Determine the (X, Y) coordinate at the center of the cell enclosing the given text.  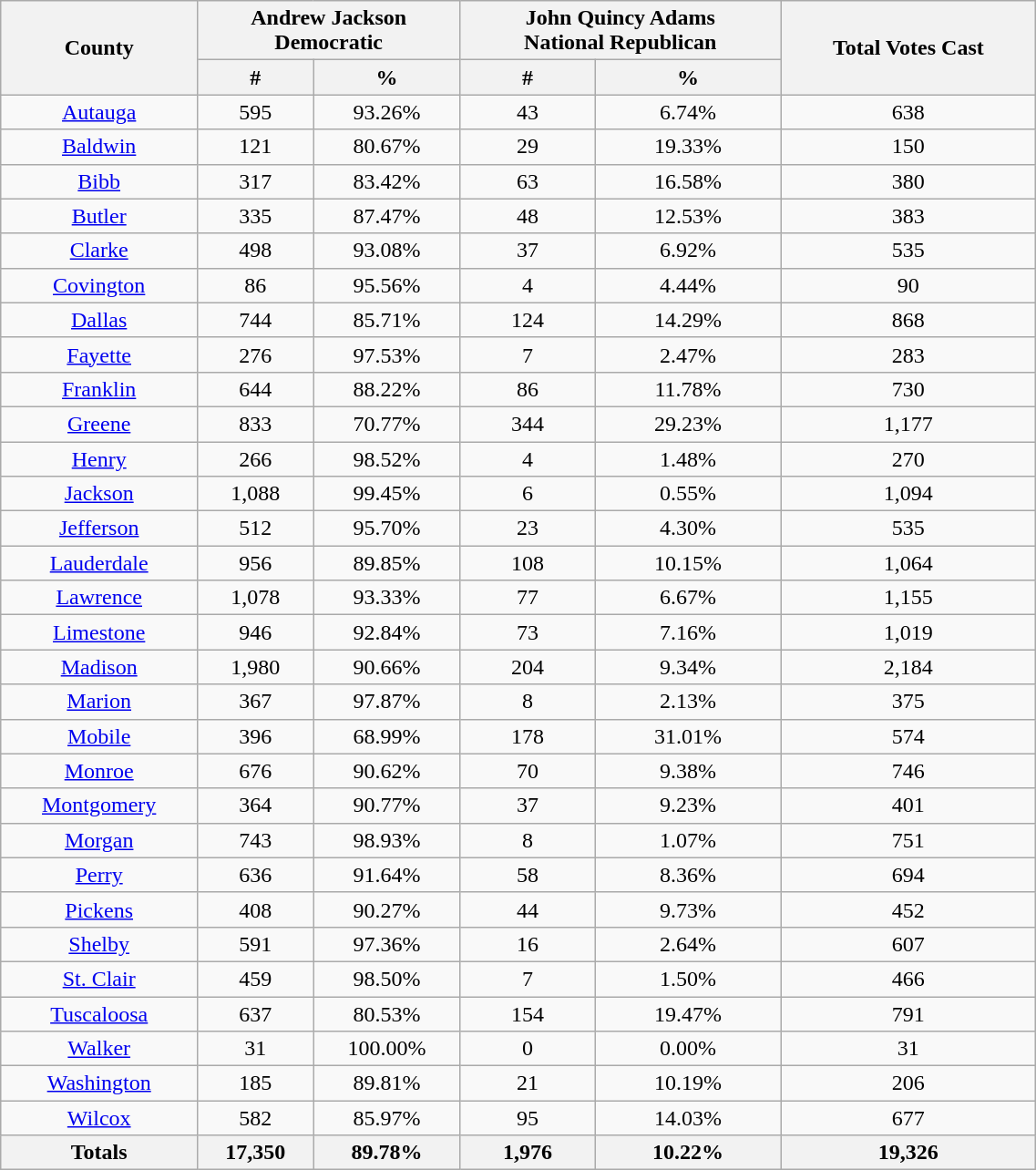
2.64% (687, 944)
1,088 (255, 494)
Morgan (99, 840)
512 (255, 529)
Monroe (99, 771)
595 (255, 112)
266 (255, 458)
2,184 (908, 667)
Madison (99, 667)
380 (908, 181)
344 (528, 424)
Clarke (99, 251)
396 (255, 736)
9.34% (687, 667)
154 (528, 1014)
2.47% (687, 354)
Covington (99, 285)
791 (908, 1014)
591 (255, 944)
1,980 (255, 667)
Perry (99, 875)
80.67% (386, 147)
124 (528, 320)
80.53% (386, 1014)
Lauderdale (99, 563)
121 (255, 147)
730 (908, 389)
317 (255, 181)
Henry (99, 458)
95 (528, 1118)
85.71% (386, 320)
90.77% (386, 806)
31.01% (687, 736)
97.87% (386, 702)
383 (908, 216)
11.78% (687, 389)
638 (908, 112)
9.38% (687, 771)
16.58% (687, 181)
6.67% (687, 598)
19.33% (687, 147)
Andrew JacksonDemocratic (329, 31)
89.85% (386, 563)
73 (528, 632)
95.56% (386, 285)
83.42% (386, 181)
14.29% (687, 320)
276 (255, 354)
58 (528, 875)
93.33% (386, 598)
4.44% (687, 285)
St. Clair (99, 979)
746 (908, 771)
10.15% (687, 563)
43 (528, 112)
744 (255, 320)
Baldwin (99, 147)
206 (908, 1083)
98.93% (386, 840)
88.22% (386, 389)
89.78% (386, 1153)
Fayette (99, 354)
1,094 (908, 494)
98.50% (386, 979)
County (99, 47)
68.99% (386, 736)
70 (528, 771)
Lawrence (99, 598)
1.50% (687, 979)
0.00% (687, 1049)
0 (528, 1049)
Marion (99, 702)
29 (528, 147)
Wilcox (99, 1118)
108 (528, 563)
48 (528, 216)
Totals (99, 1153)
John Quincy AdamsNational Republican (621, 31)
Walker (99, 1049)
89.81% (386, 1083)
Butler (99, 216)
694 (908, 875)
1,019 (908, 632)
636 (255, 875)
6.74% (687, 112)
185 (255, 1083)
204 (528, 667)
21 (528, 1083)
270 (908, 458)
Limestone (99, 632)
90 (908, 285)
1.07% (687, 840)
91.64% (386, 875)
7.16% (687, 632)
8.36% (687, 875)
335 (255, 216)
12.53% (687, 216)
Jefferson (99, 529)
1,064 (908, 563)
946 (255, 632)
Tuscaloosa (99, 1014)
1,976 (528, 1153)
582 (255, 1118)
459 (255, 979)
17,350 (255, 1153)
2.13% (687, 702)
Greene (99, 424)
498 (255, 251)
98.52% (386, 458)
637 (255, 1014)
367 (255, 702)
23 (528, 529)
Shelby (99, 944)
14.03% (687, 1118)
574 (908, 736)
Pickens (99, 909)
90.27% (386, 909)
364 (255, 806)
6.92% (687, 251)
Washington (99, 1083)
19,326 (908, 1153)
93.26% (386, 112)
178 (528, 736)
Autauga (99, 112)
868 (908, 320)
100.00% (386, 1049)
92.84% (386, 632)
676 (255, 771)
10.22% (687, 1153)
607 (908, 944)
644 (255, 389)
10.19% (687, 1083)
408 (255, 909)
63 (528, 181)
97.53% (386, 354)
Bibb (99, 181)
87.47% (386, 216)
956 (255, 563)
375 (908, 702)
743 (255, 840)
19.47% (687, 1014)
6 (528, 494)
1,155 (908, 598)
283 (908, 354)
Mobile (99, 736)
452 (908, 909)
401 (908, 806)
1.48% (687, 458)
90.66% (386, 667)
677 (908, 1118)
29.23% (687, 424)
1,078 (255, 598)
70.77% (386, 424)
77 (528, 598)
4.30% (687, 529)
466 (908, 979)
Dallas (99, 320)
1,177 (908, 424)
95.70% (386, 529)
44 (528, 909)
751 (908, 840)
Franklin (99, 389)
99.45% (386, 494)
Total Votes Cast (908, 47)
Montgomery (99, 806)
150 (908, 147)
9.23% (687, 806)
833 (255, 424)
16 (528, 944)
Jackson (99, 494)
93.08% (386, 251)
85.97% (386, 1118)
9.73% (687, 909)
0.55% (687, 494)
97.36% (386, 944)
90.62% (386, 771)
